Pinpoint the cell where the given text exists, returning its [x, y] midpoint coordinate. 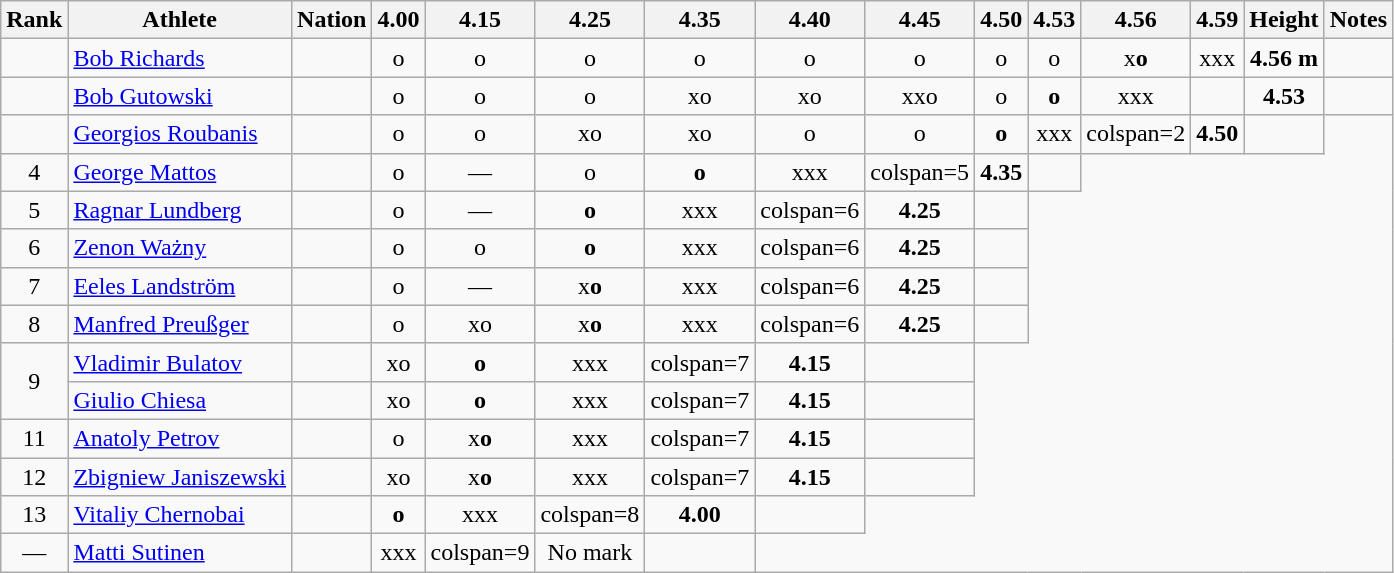
George Mattos [180, 172]
Ragnar Lundberg [180, 210]
Anatoly Petrov [180, 438]
8 [34, 324]
Zbigniew Janiszewski [180, 477]
Notes [1358, 20]
Athlete [180, 20]
colspan=2 [1136, 134]
6 [34, 248]
4.40 [810, 20]
Vitaliy Chernobai [180, 515]
No mark [590, 553]
7 [34, 286]
Zenon Ważny [180, 248]
12 [34, 477]
colspan=5 [920, 172]
4 [34, 172]
4.45 [920, 20]
Nation [332, 20]
Giulio Chiesa [180, 400]
13 [34, 515]
Eeles Landström [180, 286]
Rank [34, 20]
Vladimir Bulatov [180, 362]
Matti Sutinen [180, 553]
xxo [920, 96]
Bob Gutowski [180, 96]
11 [34, 438]
colspan=9 [480, 553]
Georgios Roubanis [180, 134]
4.56 m [1284, 58]
9 [34, 381]
Height [1284, 20]
4.56 [1136, 20]
Bob Richards [180, 58]
Manfred Preußger [180, 324]
4.59 [1218, 20]
colspan=8 [590, 515]
5 [34, 210]
